For the text-containing cell, return its midpoint in [X, Y] coordinate format. 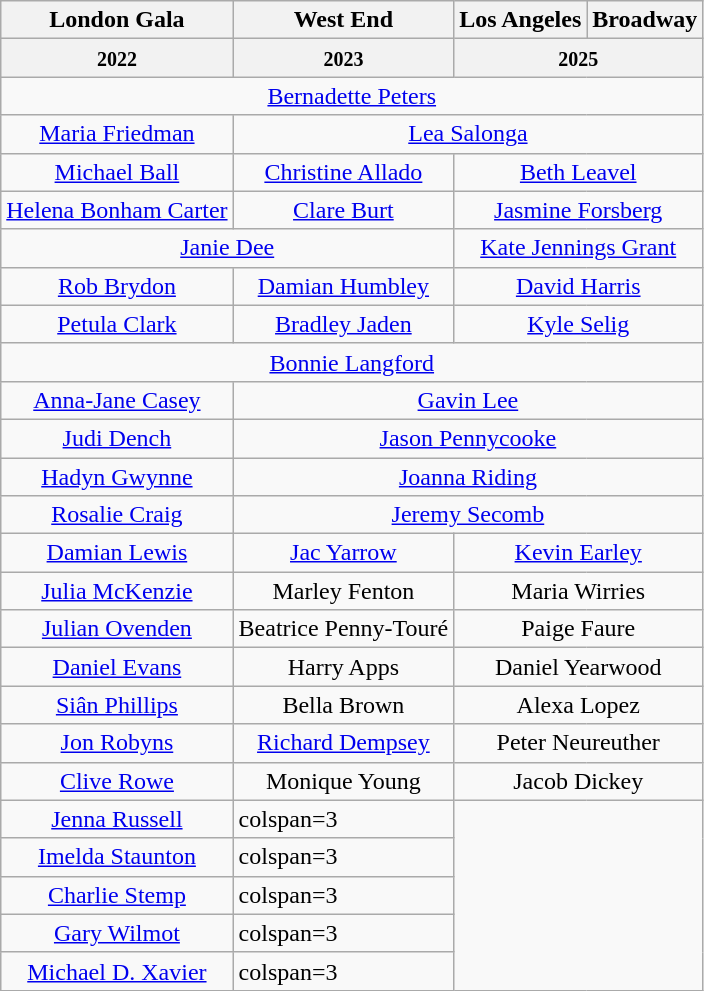
Damian Humbley [344, 286]
London Gala [117, 20]
Paige Faure [578, 629]
Anna-Jane Casey [117, 400]
Richard Dempsey [344, 743]
David Harris [578, 286]
Julia McKenzie [117, 591]
Jasmine Forsberg [578, 210]
Kate Jennings Grant [578, 248]
Joanna Riding [468, 477]
Julian Ovenden [117, 629]
2025 [578, 58]
Kevin Earley [578, 553]
Lea Salonga [468, 134]
Gavin Lee [468, 400]
Michael D. Xavier [117, 971]
Judi Dench [117, 438]
Siân Phillips [117, 705]
West End [344, 20]
Maria Wirries [578, 591]
Monique Young [344, 781]
Daniel Evans [117, 667]
Harry Apps [344, 667]
Rob Brydon [117, 286]
Gary Wilmot [117, 933]
Clive Rowe [117, 781]
Jenna Russell [117, 819]
Bradley Jaden [344, 324]
Jacob Dickey [578, 781]
Imelda Staunton [117, 857]
Jac Yarrow [344, 553]
Bernadette Peters [352, 96]
Kyle Selig [578, 324]
Janie Dee [228, 248]
Clare Burt [344, 210]
Daniel Yearwood [578, 667]
Hadyn Gwynne [117, 477]
Petula Clark [117, 324]
Rosalie Craig [117, 515]
Michael Ball [117, 172]
Bonnie Langford [352, 362]
Charlie Stemp [117, 895]
2022 [117, 58]
Beth Leavel [578, 172]
Broadway [645, 20]
Jon Robyns [117, 743]
Beatrice Penny-Touré [344, 629]
Damian Lewis [117, 553]
Bella Brown [344, 705]
Alexa Lopez [578, 705]
Christine Allado [344, 172]
Jeremy Secomb [468, 515]
Helena Bonham Carter [117, 210]
Jason Pennycooke [468, 438]
Marley Fenton [344, 591]
2023 [344, 58]
Maria Friedman [117, 134]
Los Angeles [520, 20]
Peter Neureuther [578, 743]
